Locate the cell with the specified text and output its [x, y] center coordinate. 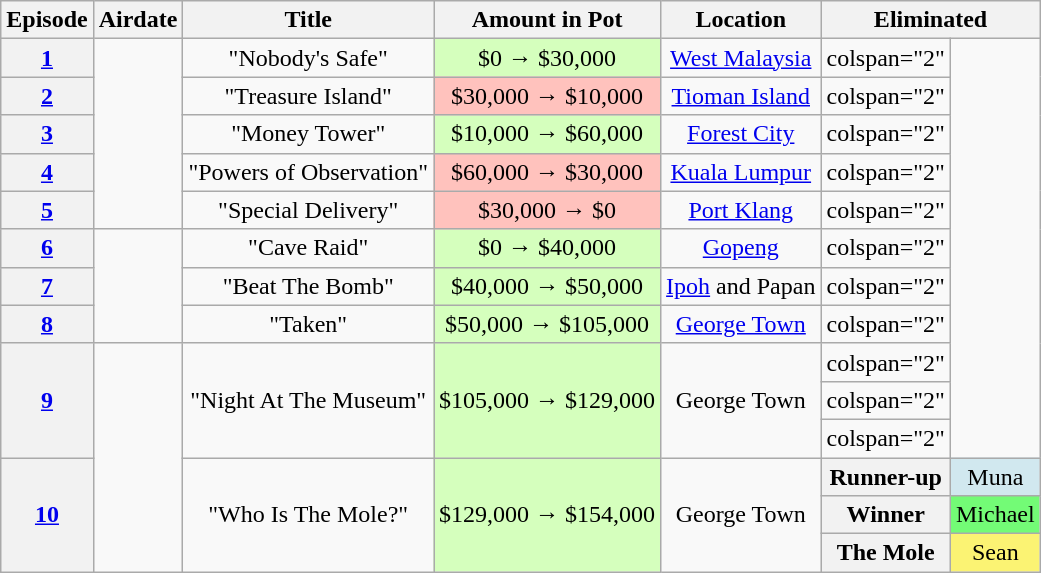
$129,000 → $154,000 [548, 515]
Eliminated [930, 20]
Tioman Island [741, 96]
7 [47, 286]
Airdate [138, 20]
West Malaysia [741, 58]
6 [47, 248]
1 [47, 58]
"Beat The Bomb" [308, 286]
Michael [995, 515]
Location [741, 20]
Forest City [741, 134]
4 [47, 172]
$30,000 → $0 [548, 210]
$60,000 → $30,000 [548, 172]
$40,000 → $50,000 [548, 286]
"Taken" [308, 324]
Muna [995, 477]
$0 → $40,000 [548, 248]
The Mole [886, 553]
$105,000 → $129,000 [548, 400]
"Cave Raid" [308, 248]
$30,000 → $10,000 [548, 96]
$0 → $30,000 [548, 58]
Kuala Lumpur [741, 172]
9 [47, 400]
Amount in Pot [548, 20]
2 [47, 96]
"Nobody's Safe" [308, 58]
10 [47, 515]
Episode [47, 20]
Gopeng [741, 248]
Sean [995, 553]
5 [47, 210]
"Treasure Island" [308, 96]
3 [47, 134]
Port Klang [741, 210]
"Powers of Observation" [308, 172]
Winner [886, 515]
$50,000 → $105,000 [548, 324]
"Who Is The Mole?" [308, 515]
Runner-up [886, 477]
"Special Delivery" [308, 210]
$10,000 → $60,000 [548, 134]
Title [308, 20]
"Night At The Museum" [308, 400]
"Money Tower" [308, 134]
8 [47, 324]
Ipoh and Papan [741, 286]
